Capture the cell that displays the provided text and extract its (x, y) central coordinate. 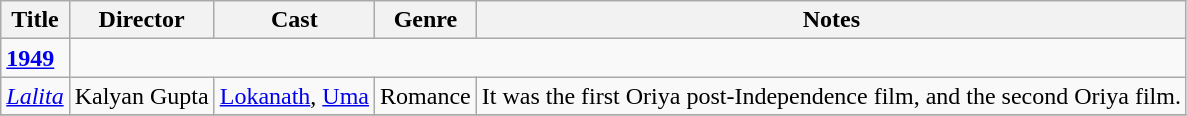
Title (35, 20)
Romance (426, 96)
It was the first Oriya post-Independence film, and the second Oriya film. (831, 96)
Lokanath, Uma (294, 96)
Notes (831, 20)
Cast (294, 20)
Lalita (35, 96)
Director (142, 20)
Kalyan Gupta (142, 96)
1949 (35, 58)
Genre (426, 20)
